Identify which cell holds the provided text, then report its [X, Y] central coordinate. 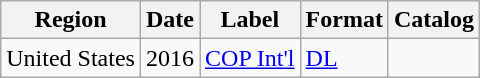
Label [250, 20]
COP Int'l [250, 58]
Catalog [434, 20]
DL [344, 58]
Date [170, 20]
Format [344, 20]
2016 [170, 58]
Region [71, 20]
United States [71, 58]
